Capture the cell that displays the provided text and extract its [X, Y] central coordinate. 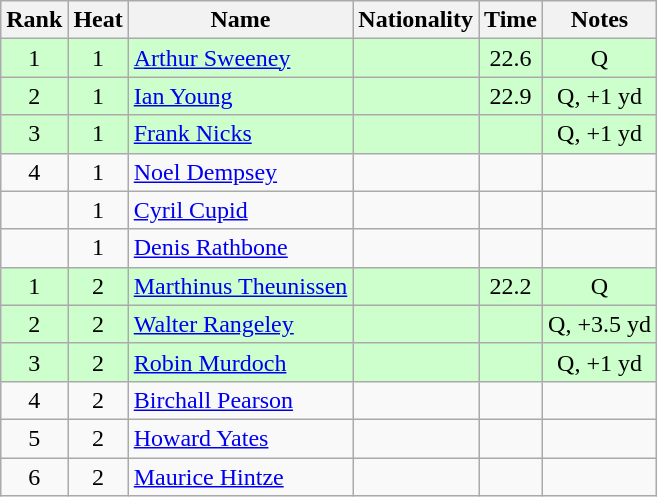
Walter Rangeley [240, 324]
5 [34, 438]
Time [511, 20]
Heat [98, 20]
Marthinus Theunissen [240, 286]
Notes [600, 20]
22.6 [511, 58]
6 [34, 477]
Noel Dempsey [240, 172]
Q, +3.5 yd [600, 324]
Robin Murdoch [240, 362]
Ian Young [240, 96]
22.9 [511, 96]
Rank [34, 20]
Howard Yates [240, 438]
Name [240, 20]
Frank Nicks [240, 134]
Nationality [416, 20]
Cyril Cupid [240, 210]
Birchall Pearson [240, 400]
Denis Rathbone [240, 248]
Arthur Sweeney [240, 58]
22.2 [511, 286]
Maurice Hintze [240, 477]
